Identify which cell holds the provided text, then report its [x, y] central coordinate. 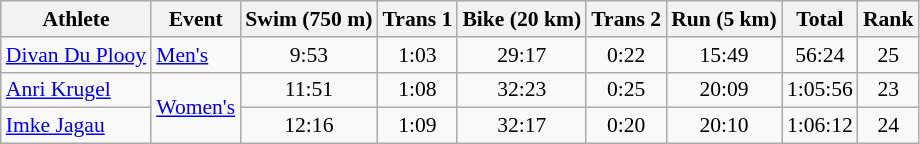
Anri Krugel [76, 90]
1:06:12 [820, 126]
20:10 [724, 126]
20:09 [724, 90]
23 [888, 90]
Imke Jagau [76, 126]
Total [820, 19]
Swim (750 m) [308, 19]
29:17 [522, 55]
1:05:56 [820, 90]
15:49 [724, 55]
32:23 [522, 90]
24 [888, 126]
56:24 [820, 55]
Athlete [76, 19]
0:22 [626, 55]
25 [888, 55]
Women's [196, 108]
1:08 [417, 90]
12:16 [308, 126]
32:17 [522, 126]
Trans 2 [626, 19]
Men's [196, 55]
1:03 [417, 55]
Rank [888, 19]
Trans 1 [417, 19]
0:25 [626, 90]
11:51 [308, 90]
Run (5 km) [724, 19]
0:20 [626, 126]
Bike (20 km) [522, 19]
9:53 [308, 55]
Event [196, 19]
1:09 [417, 126]
Divan Du Plooy [76, 55]
